Detect which cell encompasses the target text, then output its (X, Y) center coordinate. 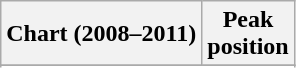
Peak position (248, 34)
Chart (2008–2011) (102, 34)
